Find where the given text appears and provide that cell's center as [x, y] coordinate. 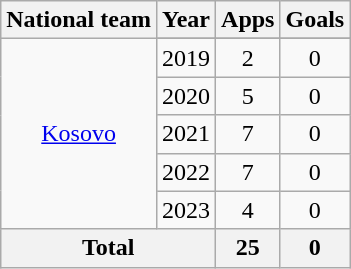
4 [248, 210]
National team [79, 20]
2020 [186, 96]
Goals [315, 20]
Total [108, 248]
Kosovo [79, 134]
25 [248, 248]
Year [186, 20]
2023 [186, 210]
Apps [248, 20]
2021 [186, 134]
5 [248, 96]
2019 [186, 58]
2 [248, 58]
2022 [186, 172]
